For the text-containing cell, return its midpoint in [X, Y] coordinate format. 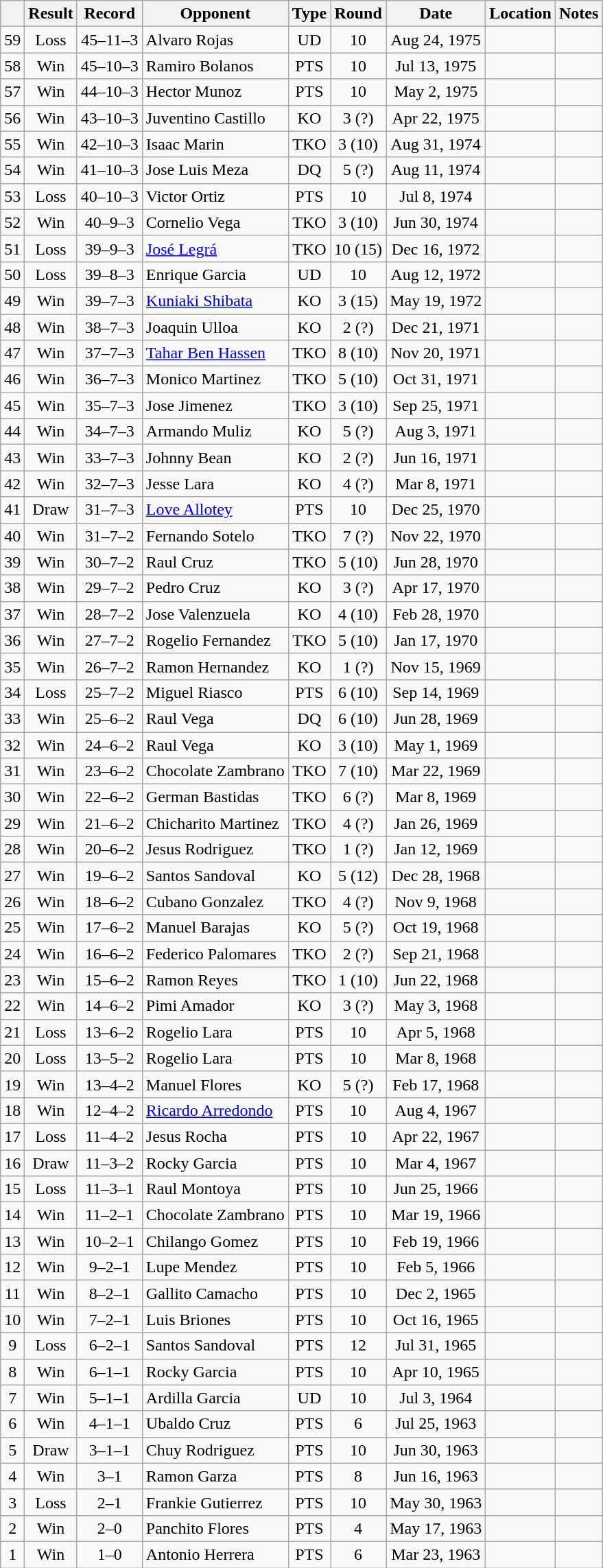
Alvaro Rojas [215, 40]
Notes [578, 14]
Jesus Rocha [215, 1136]
Chilango Gomez [215, 1241]
Mar 8, 1969 [436, 797]
27 [12, 876]
55 [12, 144]
33 [12, 718]
29 [12, 823]
Feb 5, 1966 [436, 1267]
34–7–3 [110, 432]
2–0 [110, 1528]
4–1–1 [110, 1424]
36–7–3 [110, 379]
Sep 14, 1969 [436, 692]
21 [12, 1032]
May 1, 1969 [436, 745]
39–8–3 [110, 274]
Oct 16, 1965 [436, 1320]
3 [12, 1502]
2 [12, 1528]
32 [12, 745]
38–7–3 [110, 327]
Jul 8, 1974 [436, 196]
16 [12, 1163]
Ramon Garza [215, 1476]
Dec 21, 1971 [436, 327]
11–3–1 [110, 1189]
14 [12, 1215]
45–11–3 [110, 40]
Jose Luis Meza [215, 170]
13–5–2 [110, 1058]
32–7–3 [110, 484]
Dec 2, 1965 [436, 1294]
19–6–2 [110, 876]
13 [12, 1241]
Apr 22, 1975 [436, 118]
Gallito Camacho [215, 1294]
15–6–2 [110, 980]
Ramon Hernandez [215, 666]
Type [309, 14]
Jun 25, 1966 [436, 1189]
17–6–2 [110, 928]
Jul 13, 1975 [436, 66]
14–6–2 [110, 1006]
José Legrá [215, 248]
May 2, 1975 [436, 92]
31–7–2 [110, 536]
1 [12, 1554]
Hector Munoz [215, 92]
54 [12, 170]
Opponent [215, 14]
1–0 [110, 1554]
Jose Jimenez [215, 406]
Armando Muliz [215, 432]
Apr 17, 1970 [436, 588]
Joaquin Ulloa [215, 327]
Jun 28, 1969 [436, 718]
Ubaldo Cruz [215, 1424]
Apr 5, 1968 [436, 1032]
27–7–2 [110, 640]
Result [51, 14]
Aug 12, 1972 [436, 274]
Tahar Ben Hassen [215, 353]
24 [12, 954]
Oct 31, 1971 [436, 379]
Nov 9, 1968 [436, 902]
5–1–1 [110, 1398]
Juventino Castillo [215, 118]
25–7–2 [110, 692]
6–2–1 [110, 1346]
Sep 25, 1971 [436, 406]
22 [12, 1006]
May 19, 1972 [436, 301]
10 (15) [358, 248]
47 [12, 353]
53 [12, 196]
40 [12, 536]
Jun 30, 1974 [436, 222]
40–9–3 [110, 222]
Sep 21, 1968 [436, 954]
41 [12, 510]
Mar 19, 1966 [436, 1215]
59 [12, 40]
Aug 11, 1974 [436, 170]
50 [12, 274]
31–7–3 [110, 510]
2–1 [110, 1502]
Jul 31, 1965 [436, 1346]
Love Allotey [215, 510]
30–7–2 [110, 562]
Jun 28, 1970 [436, 562]
57 [12, 92]
Ramiro Bolanos [215, 66]
6 (?) [358, 797]
Pimi Amador [215, 1006]
22–6–2 [110, 797]
36 [12, 640]
Jose Valenzuela [215, 614]
Kuniaki Shibata [215, 301]
11–2–1 [110, 1215]
26 [12, 902]
16–6–2 [110, 954]
38 [12, 588]
56 [12, 118]
25 [12, 928]
Apr 10, 1965 [436, 1372]
21–6–2 [110, 823]
26–7–2 [110, 666]
3–1–1 [110, 1450]
Panchito Flores [215, 1528]
Frankie Gutierrez [215, 1502]
German Bastidas [215, 797]
May 3, 1968 [436, 1006]
4 (10) [358, 614]
Cubano Gonzalez [215, 902]
35 [12, 666]
Ricardo Arredondo [215, 1110]
Round [358, 14]
Mar 23, 1963 [436, 1554]
Mar 8, 1971 [436, 484]
Raul Montoya [215, 1189]
42 [12, 484]
Date [436, 14]
9 [12, 1346]
Chuy Rodriguez [215, 1450]
28–7–2 [110, 614]
Mar 22, 1969 [436, 771]
1 (10) [358, 980]
Aug 4, 1967 [436, 1110]
30 [12, 797]
Aug 24, 1975 [436, 40]
Dec 28, 1968 [436, 876]
Ramon Reyes [215, 980]
Enrique Garcia [215, 274]
19 [12, 1084]
28 [12, 850]
39 [12, 562]
23–6–2 [110, 771]
Jul 3, 1964 [436, 1398]
Nov 22, 1970 [436, 536]
Mar 4, 1967 [436, 1163]
29–7–2 [110, 588]
Lupe Mendez [215, 1267]
Jun 16, 1971 [436, 458]
49 [12, 301]
Aug 3, 1971 [436, 432]
Federico Palomares [215, 954]
11–4–2 [110, 1136]
Chicharito Martinez [215, 823]
7 (10) [358, 771]
Fernando Sotelo [215, 536]
Nov 15, 1969 [436, 666]
Ardilla Garcia [215, 1398]
Location [521, 14]
Jesse Lara [215, 484]
Jul 25, 1963 [436, 1424]
46 [12, 379]
Johnny Bean [215, 458]
Cornelio Vega [215, 222]
Miguel Riasco [215, 692]
33–7–3 [110, 458]
40–10–3 [110, 196]
Jesus Rodriguez [215, 850]
37–7–3 [110, 353]
39–7–3 [110, 301]
Feb 17, 1968 [436, 1084]
Feb 19, 1966 [436, 1241]
Victor Ortiz [215, 196]
7 [12, 1398]
15 [12, 1189]
45 [12, 406]
Jan 17, 1970 [436, 640]
23 [12, 980]
45–10–3 [110, 66]
Jun 16, 1963 [436, 1476]
Jun 22, 1968 [436, 980]
11 [12, 1294]
37 [12, 614]
May 17, 1963 [436, 1528]
17 [12, 1136]
Manuel Flores [215, 1084]
39–9–3 [110, 248]
43 [12, 458]
44 [12, 432]
12–4–2 [110, 1110]
11–3–2 [110, 1163]
Apr 22, 1967 [436, 1136]
35–7–3 [110, 406]
Jan 12, 1969 [436, 850]
13–4–2 [110, 1084]
51 [12, 248]
May 30, 1963 [436, 1502]
43–10–3 [110, 118]
Aug 31, 1974 [436, 144]
20 [12, 1058]
24–6–2 [110, 745]
Rogelio Fernandez [215, 640]
3 (15) [358, 301]
18 [12, 1110]
5 [12, 1450]
20–6–2 [110, 850]
7–2–1 [110, 1320]
7 (?) [358, 536]
Luis Briones [215, 1320]
Antonio Herrera [215, 1554]
Record [110, 14]
Manuel Barajas [215, 928]
13–6–2 [110, 1032]
5 (12) [358, 876]
8 (10) [358, 353]
48 [12, 327]
25–6–2 [110, 718]
3–1 [110, 1476]
18–6–2 [110, 902]
52 [12, 222]
Raul Cruz [215, 562]
Mar 8, 1968 [436, 1058]
Dec 16, 1972 [436, 248]
41–10–3 [110, 170]
34 [12, 692]
Pedro Cruz [215, 588]
58 [12, 66]
31 [12, 771]
42–10–3 [110, 144]
8–2–1 [110, 1294]
Isaac Marin [215, 144]
Dec 25, 1970 [436, 510]
Jan 26, 1969 [436, 823]
Monico Martinez [215, 379]
Jun 30, 1963 [436, 1450]
9–2–1 [110, 1267]
Feb 28, 1970 [436, 614]
6–1–1 [110, 1372]
10–2–1 [110, 1241]
Nov 20, 1971 [436, 353]
Oct 19, 1968 [436, 928]
44–10–3 [110, 92]
